Extract the [X, Y] coordinate from the center of the cell holding the provided text.  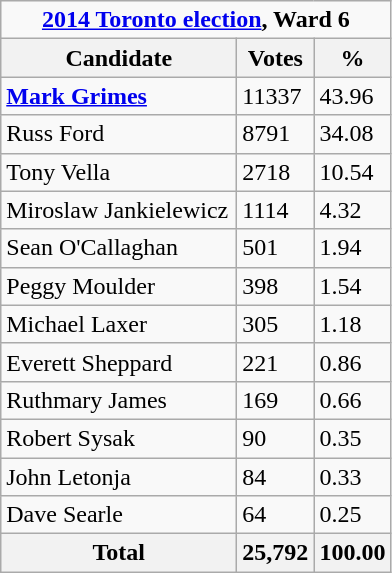
0.66 [352, 400]
221 [276, 362]
398 [276, 286]
169 [276, 400]
2718 [276, 172]
11337 [276, 96]
0.35 [352, 438]
Russ Ford [119, 134]
0.86 [352, 362]
25,792 [276, 553]
8791 [276, 134]
John Letonja [119, 477]
501 [276, 248]
Dave Searle [119, 515]
1.18 [352, 324]
Candidate [119, 58]
4.32 [352, 210]
64 [276, 515]
10.54 [352, 172]
1114 [276, 210]
Ruthmary James [119, 400]
43.96 [352, 96]
% [352, 58]
34.08 [352, 134]
Robert Sysak [119, 438]
2014 Toronto election, Ward 6 [196, 20]
305 [276, 324]
0.33 [352, 477]
Sean O'Callaghan [119, 248]
84 [276, 477]
Votes [276, 58]
100.00 [352, 553]
Tony Vella [119, 172]
Peggy Moulder [119, 286]
1.94 [352, 248]
Mark Grimes [119, 96]
Everett Sheppard [119, 362]
Michael Laxer [119, 324]
0.25 [352, 515]
Total [119, 553]
Miroslaw Jankielewicz [119, 210]
1.54 [352, 286]
90 [276, 438]
